Provide the (x, y) coordinate of the cell's center where the given text is located.  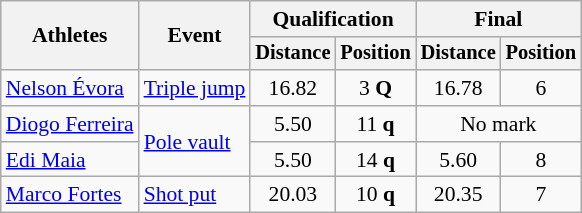
Athletes (70, 36)
10 q (375, 195)
Nelson Évora (70, 88)
No mark (498, 124)
Pole vault (195, 142)
Final (498, 19)
14 q (375, 160)
16.82 (292, 88)
Triple jump (195, 88)
11 q (375, 124)
Marco Fortes (70, 195)
Qualification (332, 19)
Shot put (195, 195)
16.78 (458, 88)
20.03 (292, 195)
Edi Maia (70, 160)
20.35 (458, 195)
7 (541, 195)
6 (541, 88)
Diogo Ferreira (70, 124)
8 (541, 160)
Event (195, 36)
3 Q (375, 88)
5.60 (458, 160)
